From the cell containing the given text, extract its center point as [X, Y] coordinate. 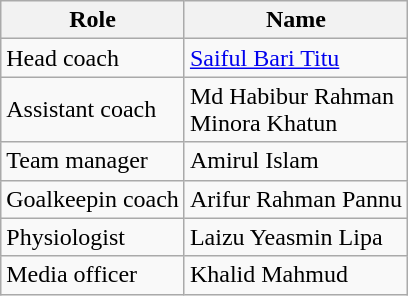
Goalkeepin coach [93, 199]
Head coach [93, 58]
Media officer [93, 275]
Physiologist [93, 237]
Role [93, 20]
Team manager [93, 161]
Name [296, 20]
Assistant coach [93, 110]
Saiful Bari Titu [296, 58]
Laizu Yeasmin Lipa [296, 237]
Md Habibur Rahman Minora Khatun [296, 110]
Arifur Rahman Pannu [296, 199]
Khalid Mahmud [296, 275]
Amirul Islam [296, 161]
